Output the (x, y) coordinate of the center of the cell containing the given text.  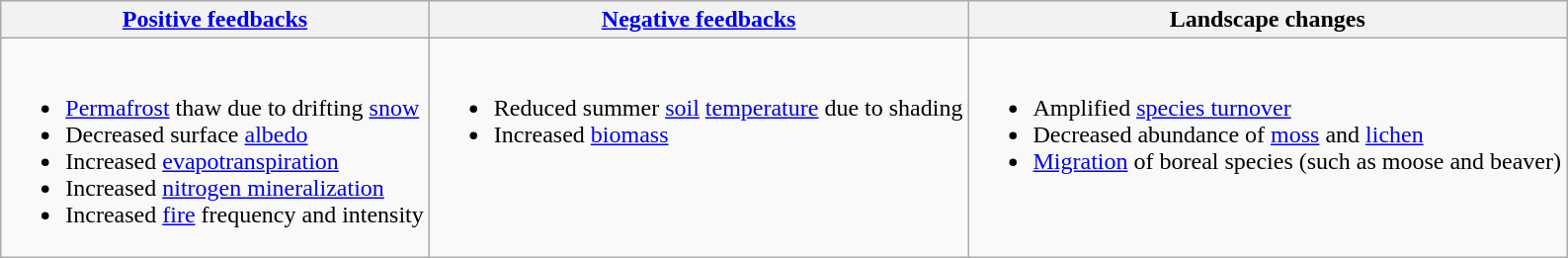
Positive feedbacks (215, 20)
Negative feedbacks (699, 20)
Reduced summer soil temperature due to shadingIncreased biomass (699, 148)
Landscape changes (1268, 20)
Amplified species turnoverDecreased abundance of moss and lichenMigration of boreal species (such as moose and beaver) (1268, 148)
